Pinpoint the cell where the given text exists, returning its (X, Y) midpoint coordinate. 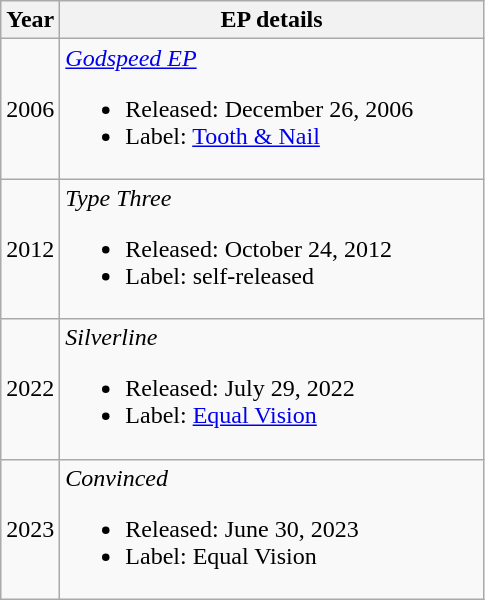
2006 (30, 109)
Type ThreeReleased: October 24, 2012Label: self-released (272, 249)
2022 (30, 389)
EP details (272, 20)
ConvincedReleased: June 30, 2023Label: Equal Vision (272, 529)
2023 (30, 529)
Godspeed EPReleased: December 26, 2006Label: Tooth & Nail (272, 109)
2012 (30, 249)
SilverlineReleased: July 29, 2022Label: Equal Vision (272, 389)
Year (30, 20)
